Identify which cell holds the provided text, then report its (X, Y) central coordinate. 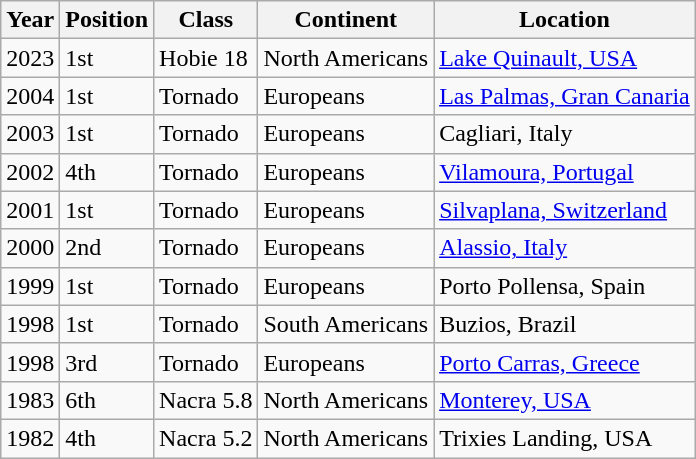
Hobie 18 (206, 58)
2003 (30, 134)
Lake Quinault, USA (565, 58)
2nd (107, 248)
Buzios, Brazil (565, 324)
Vilamoura, Portugal (565, 172)
Cagliari, Italy (565, 134)
Continent (346, 20)
Nacra 5.2 (206, 438)
2002 (30, 172)
Class (206, 20)
6th (107, 400)
Position (107, 20)
1982 (30, 438)
Trixies Landing, USA (565, 438)
Year (30, 20)
Porto Pollensa, Spain (565, 286)
Silvaplana, Switzerland (565, 210)
Las Palmas, Gran Canaria (565, 96)
Monterey, USA (565, 400)
2004 (30, 96)
3rd (107, 362)
2000 (30, 248)
Porto Carras, Greece (565, 362)
Nacra 5.8 (206, 400)
Alassio, Italy (565, 248)
1983 (30, 400)
Location (565, 20)
2001 (30, 210)
South Americans (346, 324)
2023 (30, 58)
1999 (30, 286)
